Find where the given text appears and provide that cell's center as (X, Y) coordinate. 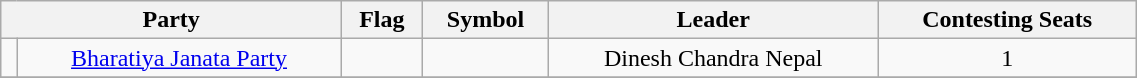
Party (172, 20)
Bharatiya Janata Party (180, 58)
Flag (382, 20)
1 (1008, 58)
Dinesh Chandra Nepal (714, 58)
Leader (714, 20)
Symbol (486, 20)
Contesting Seats (1008, 20)
